Scan for the cell matching the given text and deliver its [x, y] coordinate at center. 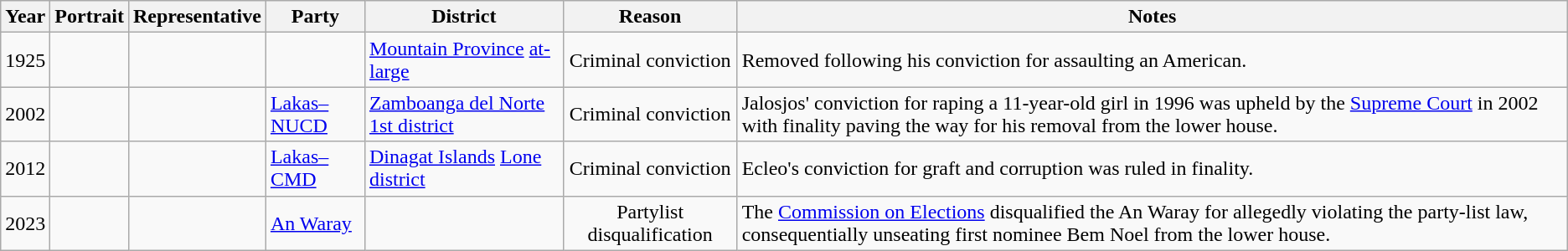
Zamboanga del Norte 1st district [464, 114]
1925 [25, 60]
Mountain Province at-large [464, 60]
Representative [197, 17]
Year [25, 17]
Ecleo's conviction for graft and corruption was ruled in finality. [1153, 169]
Lakas–NUCD [315, 114]
Lakas–CMD [315, 169]
Party [315, 17]
Partylist disqualification [650, 223]
2023 [25, 223]
An Waray [315, 223]
2012 [25, 169]
2002 [25, 114]
Removed following his conviction for assaulting an American. [1153, 60]
Dinagat Islands Lone district [464, 169]
District [464, 17]
Notes [1153, 17]
Portrait [90, 17]
Reason [650, 17]
